Locate the cell with the specified text and output its [x, y] center coordinate. 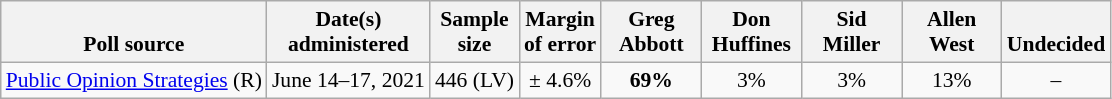
Undecided [1056, 32]
± 4.6% [560, 80]
AllenWest [952, 32]
Samplesize [474, 32]
June 14–17, 2021 [348, 80]
446 (LV) [474, 80]
DonHuffines [751, 32]
GregAbbott [651, 32]
13% [952, 80]
SidMiller [851, 32]
69% [651, 80]
– [1056, 80]
Marginof error [560, 32]
Poll source [134, 32]
Date(s)administered [348, 32]
Public Opinion Strategies (R) [134, 80]
